Identify which cell holds the provided text, then report its (x, y) central coordinate. 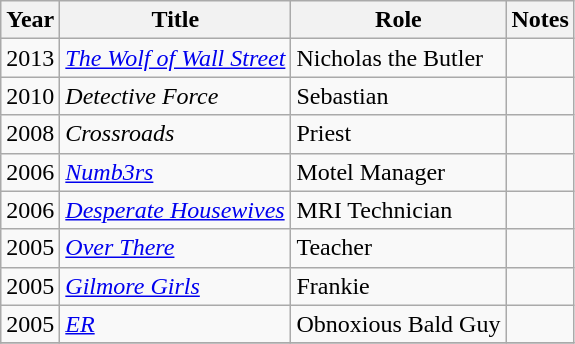
Priest (398, 134)
Desperate Housewives (176, 210)
Year (30, 20)
2010 (30, 96)
Over There (176, 248)
Obnoxious Bald Guy (398, 324)
Motel Manager (398, 172)
Numb3rs (176, 172)
Gilmore Girls (176, 286)
2008 (30, 134)
ER (176, 324)
Frankie (398, 286)
2013 (30, 58)
Title (176, 20)
The Wolf of Wall Street (176, 58)
Role (398, 20)
Nicholas the Butler (398, 58)
Notes (540, 20)
MRI Technician (398, 210)
Sebastian (398, 96)
Crossroads (176, 134)
Detective Force (176, 96)
Teacher (398, 248)
